Detect which cell encompasses the target text, then output its [X, Y] center coordinate. 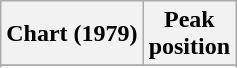
Peakposition [189, 34]
Chart (1979) [72, 34]
